Pinpoint the cell where the given text exists, returning its [X, Y] midpoint coordinate. 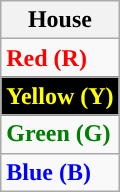
Yellow (Y) [60, 96]
Green (G) [60, 134]
Red (R) [60, 58]
Blue (B) [60, 172]
House [60, 20]
